Identify which cell holds the provided text, then report its [x, y] central coordinate. 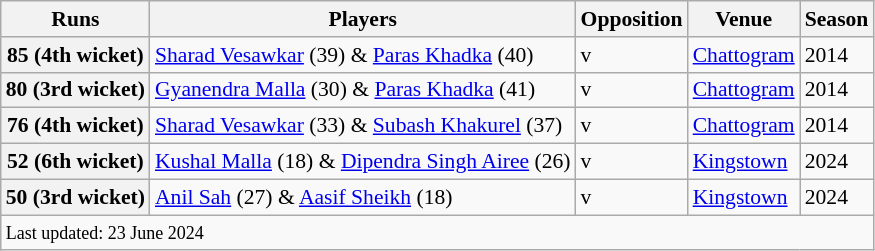
Anil Sah (27) & Aasif Sheikh (18) [363, 197]
Runs [76, 19]
80 (3rd wicket) [76, 90]
76 (4th wicket) [76, 126]
Sharad Vesawkar (39) & Paras Khadka (40) [363, 55]
Opposition [632, 19]
Kushal Malla (18) & Dipendra Singh Airee (26) [363, 162]
52 (6th wicket) [76, 162]
Sharad Vesawkar (33) & Subash Khakurel (37) [363, 126]
Season [837, 19]
Venue [744, 19]
Last updated: 23 June 2024 [438, 233]
85 (4th wicket) [76, 55]
Players [363, 19]
Gyanendra Malla (30) & Paras Khadka (41) [363, 90]
50 (3rd wicket) [76, 197]
